Capture the cell that displays the provided text and extract its [X, Y] central coordinate. 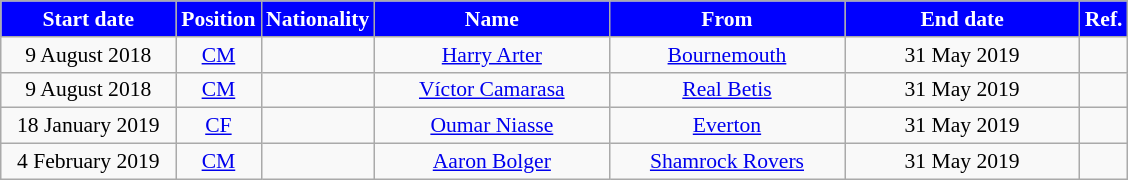
Nationality [318, 19]
Ref. [1104, 19]
Start date [88, 19]
Harry Arter [492, 55]
Shamrock Rovers [726, 162]
Aaron Bolger [492, 162]
18 January 2019 [88, 126]
From [726, 19]
End date [962, 19]
Bournemouth [726, 55]
Position [218, 19]
Víctor Camarasa [492, 90]
Name [492, 19]
Oumar Niasse [492, 126]
Everton [726, 126]
CF [218, 126]
Real Betis [726, 90]
4 February 2019 [88, 162]
